Capture the cell that displays the provided text and extract its [X, Y] central coordinate. 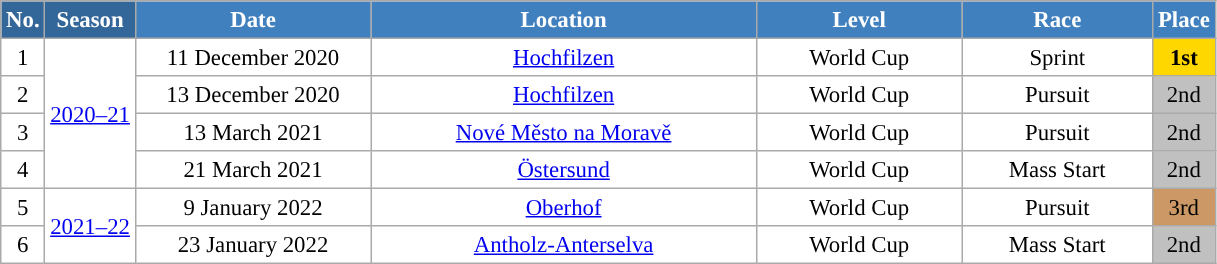
4 [23, 170]
23 January 2022 [253, 245]
Oberhof [564, 208]
3 [23, 133]
9 January 2022 [253, 208]
21 March 2021 [253, 170]
Location [564, 20]
13 December 2020 [253, 95]
6 [23, 245]
Race [1058, 20]
3rd [1184, 208]
Season [90, 20]
2 [23, 95]
1 [23, 58]
Antholz-Anterselva [564, 245]
2021–22 [90, 226]
13 March 2021 [253, 133]
5 [23, 208]
11 December 2020 [253, 58]
Place [1184, 20]
Date [253, 20]
No. [23, 20]
Nové Město na Moravě [564, 133]
Level [859, 20]
Östersund [564, 170]
Sprint [1058, 58]
2020–21 [90, 114]
1st [1184, 58]
